From the cell containing the given text, extract its center point as (x, y) coordinate. 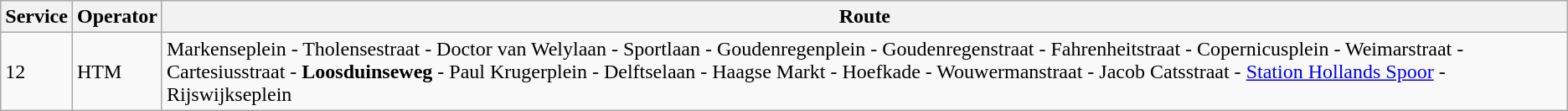
Operator (117, 17)
12 (37, 71)
Service (37, 17)
Route (864, 17)
HTM (117, 71)
